For the text-containing cell, return its midpoint in [x, y] coordinate format. 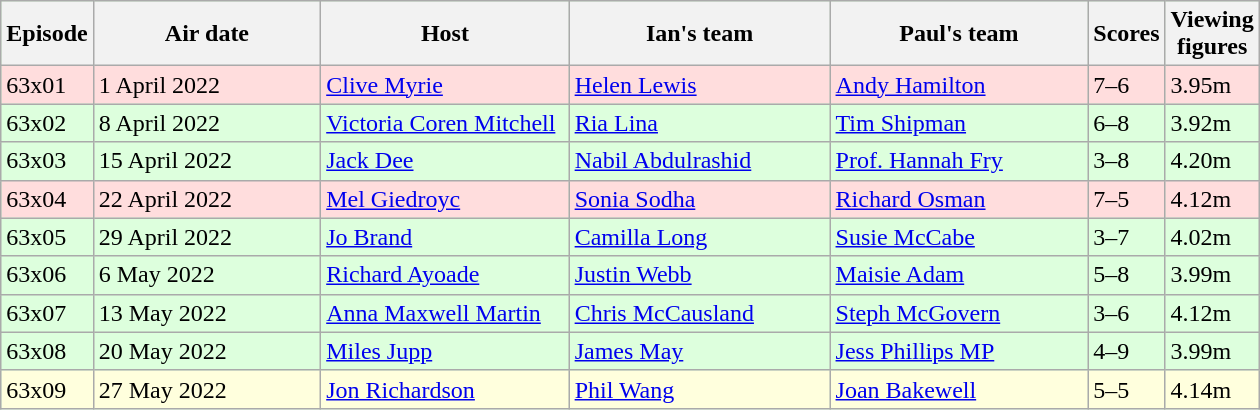
6–8 [1126, 123]
Susie McCabe [959, 237]
Clive Myrie [445, 85]
Jess Phillips MP [959, 351]
Ria Lina [700, 123]
3–6 [1126, 313]
Jack Dee [445, 161]
5–8 [1126, 275]
Victoria Coren Mitchell [445, 123]
4.14m [1212, 389]
3–8 [1126, 161]
Host [445, 34]
Richard Osman [959, 199]
63x09 [47, 389]
4.20m [1212, 161]
27 May 2022 [206, 389]
Miles Jupp [445, 351]
20 May 2022 [206, 351]
Joan Bakewell [959, 389]
Jon Richardson [445, 389]
Ian's team [700, 34]
Episode [47, 34]
63x01 [47, 85]
63x06 [47, 275]
13 May 2022 [206, 313]
Jo Brand [445, 237]
Sonia Sodha [700, 199]
Andy Hamilton [959, 85]
Viewing figures [1212, 34]
63x04 [47, 199]
3–7 [1126, 237]
8 April 2022 [206, 123]
22 April 2022 [206, 199]
7–6 [1126, 85]
63x07 [47, 313]
63x02 [47, 123]
James May [700, 351]
Air date [206, 34]
3.95m [1212, 85]
63x03 [47, 161]
Maisie Adam [959, 275]
Scores [1126, 34]
Paul's team [959, 34]
5–5 [1126, 389]
63x08 [47, 351]
Justin Webb [700, 275]
1 April 2022 [206, 85]
Tim Shipman [959, 123]
Camilla Long [700, 237]
Chris McCausland [700, 313]
Richard Ayoade [445, 275]
15 April 2022 [206, 161]
Anna Maxwell Martin [445, 313]
Prof. Hannah Fry [959, 161]
4.02m [1212, 237]
63x05 [47, 237]
Phil Wang [700, 389]
Nabil Abdulrashid [700, 161]
Mel Giedroyc [445, 199]
6 May 2022 [206, 275]
Helen Lewis [700, 85]
4–9 [1126, 351]
3.92m [1212, 123]
Steph McGovern [959, 313]
29 April 2022 [206, 237]
7–5 [1126, 199]
